Detect which cell encompasses the target text, then output its [x, y] center coordinate. 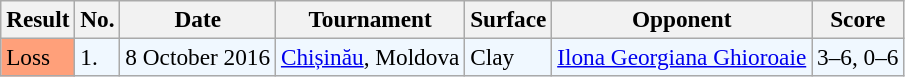
Tournament [370, 19]
Result [38, 19]
Date [198, 19]
Ilona Georgiana Ghioroaie [682, 57]
3–6, 0–6 [858, 57]
Chișinău, Moldova [370, 57]
Score [858, 19]
Clay [508, 57]
Surface [508, 19]
8 October 2016 [198, 57]
No. [98, 19]
Opponent [682, 19]
Loss [38, 57]
1. [98, 57]
